Detect which cell encompasses the target text, then output its [x, y] center coordinate. 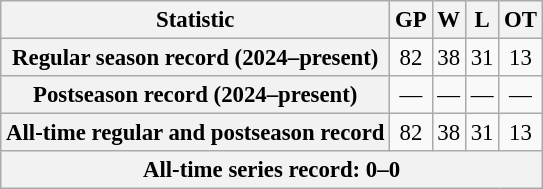
Statistic [196, 20]
All-time regular and postseason record [196, 133]
Regular season record (2024–present) [196, 58]
OT [521, 20]
GP [411, 20]
L [482, 20]
W [448, 20]
All-time series record: 0–0 [272, 170]
Postseason record (2024–present) [196, 95]
